From the cell containing the given text, extract its center point as (X, Y) coordinate. 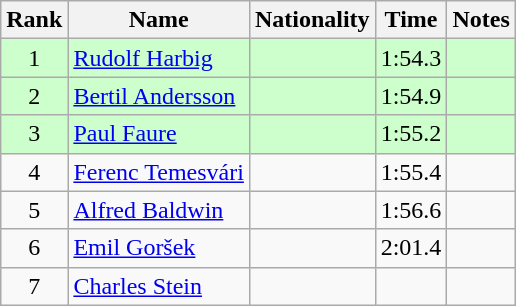
2 (34, 96)
3 (34, 134)
Notes (481, 20)
Time (411, 20)
Rank (34, 20)
Paul Faure (159, 134)
1 (34, 58)
Name (159, 20)
1:54.9 (411, 96)
4 (34, 172)
2:01.4 (411, 248)
Alfred Baldwin (159, 210)
1:55.4 (411, 172)
Nationality (312, 20)
1:55.2 (411, 134)
Rudolf Harbig (159, 58)
7 (34, 286)
1:54.3 (411, 58)
1:56.6 (411, 210)
Emil Goršek (159, 248)
Ferenc Temesvári (159, 172)
5 (34, 210)
Bertil Andersson (159, 96)
6 (34, 248)
Charles Stein (159, 286)
